For the text-containing cell, return its midpoint in [x, y] coordinate format. 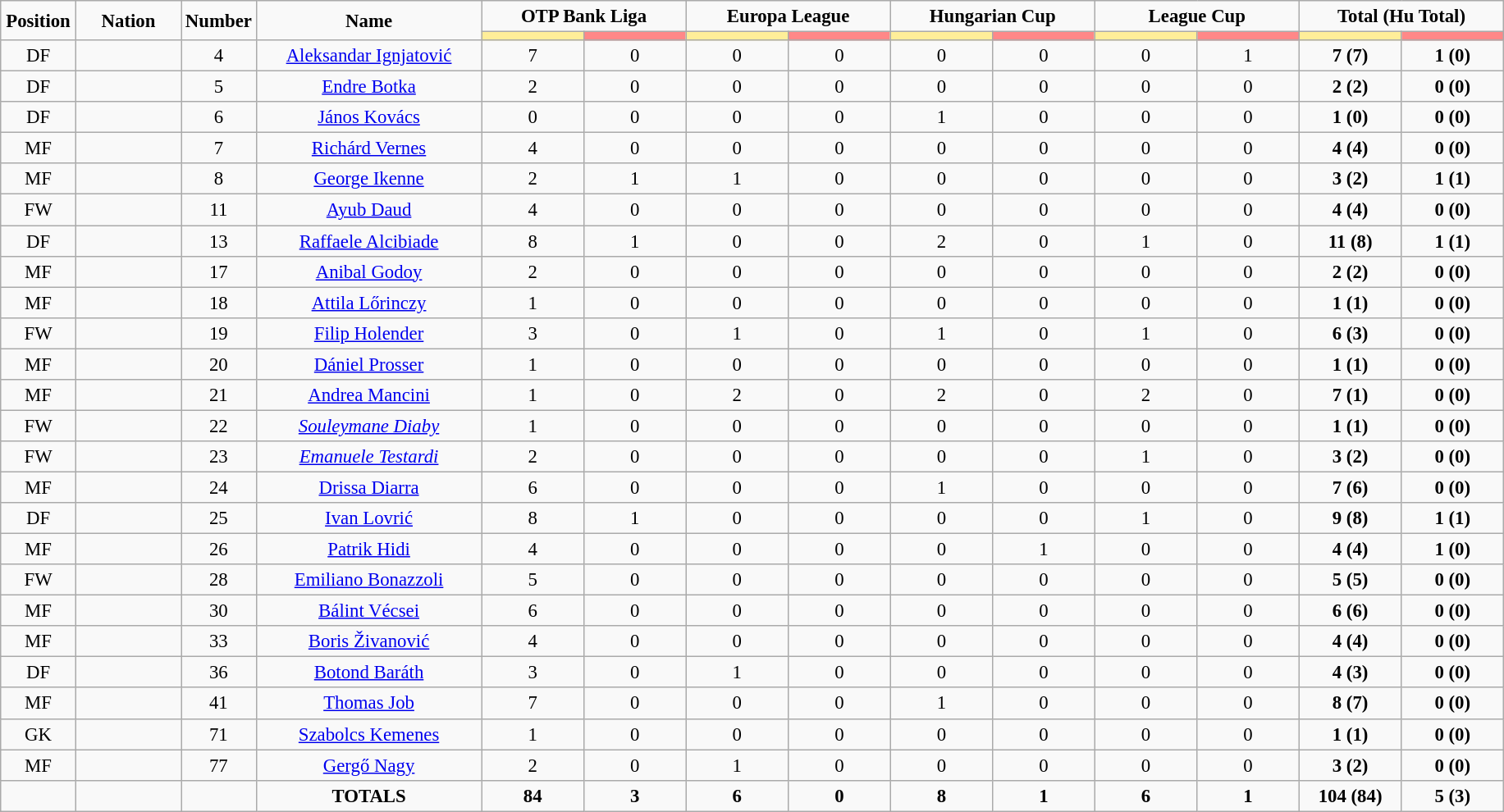
Position [39, 21]
21 [219, 395]
Number [219, 21]
13 [219, 241]
22 [219, 426]
71 [219, 734]
George Ikenne [369, 180]
18 [219, 303]
Drissa Diarra [369, 487]
Ayub Daud [369, 210]
Emanuele Testardi [369, 457]
OTP Bank Liga [584, 16]
Boris Živanović [369, 641]
7 (7) [1351, 56]
25 [219, 518]
41 [219, 704]
Attila Lőrinczy [369, 303]
Ivan Lovrić [369, 518]
30 [219, 611]
6 (6) [1351, 611]
7 (1) [1351, 395]
Souleymane Diaby [369, 426]
Bálint Vécsei [369, 611]
Emiliano Bonazzoli [369, 580]
33 [219, 641]
GK [39, 734]
28 [219, 580]
36 [219, 673]
Filip Holender [369, 333]
8 (7) [1351, 704]
26 [219, 550]
6 (3) [1351, 333]
20 [219, 364]
Aleksandar Ignjatović [369, 56]
24 [219, 487]
7 (6) [1351, 487]
Europa League [788, 16]
84 [533, 796]
11 (8) [1351, 241]
TOTALS [369, 796]
23 [219, 457]
11 [219, 210]
János Kovács [369, 117]
104 (84) [1351, 796]
Endre Botka [369, 87]
League Cup [1196, 16]
Raffaele Alcibiade [369, 241]
Dániel Prosser [369, 364]
9 (8) [1351, 518]
Name [369, 21]
Total (Hu Total) [1401, 16]
5 (5) [1351, 580]
Szabolcs Kemenes [369, 734]
77 [219, 765]
Richárd Vernes [369, 148]
Anibal Godoy [369, 271]
Nation [128, 21]
19 [219, 333]
Andrea Mancini [369, 395]
Patrik Hidi [369, 550]
4 (3) [1351, 673]
Thomas Job [369, 704]
Gergő Nagy [369, 765]
Botond Baráth [369, 673]
Hungarian Cup [993, 16]
17 [219, 271]
5 (3) [1452, 796]
